Return [X, Y] of the center of cell containing provided text 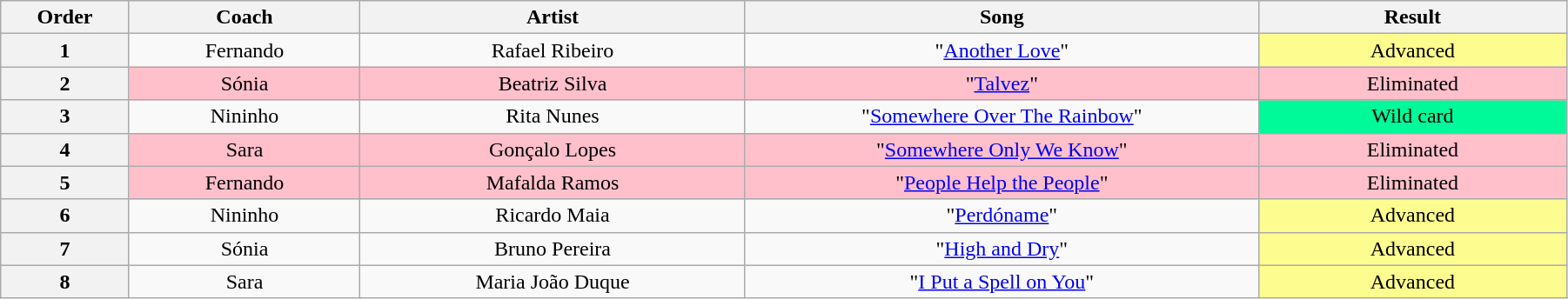
7 [64, 249]
6 [64, 216]
Coach [245, 17]
Result [1412, 17]
Song [1002, 17]
4 [64, 149]
"Perdóname" [1002, 216]
"I Put a Spell on You" [1002, 282]
Ricardo Maia [553, 216]
Rita Nunes [553, 116]
Mafalda Ramos [553, 183]
Artist [553, 17]
"Talvez" [1002, 83]
5 [64, 183]
Bruno Pereira [553, 249]
"Somewhere Over The Rainbow" [1002, 116]
"People Help the People" [1002, 183]
Order [64, 17]
1 [64, 50]
Rafael Ribeiro [553, 50]
3 [64, 116]
"Another Love" [1002, 50]
Wild card [1412, 116]
Gonçalo Lopes [553, 149]
8 [64, 282]
"Somewhere Only We Know" [1002, 149]
Maria João Duque [553, 282]
"High and Dry" [1002, 249]
2 [64, 83]
Beatriz Silva [553, 83]
